Return the (x, y) coordinate for the center point of the cell that contains the specified text.  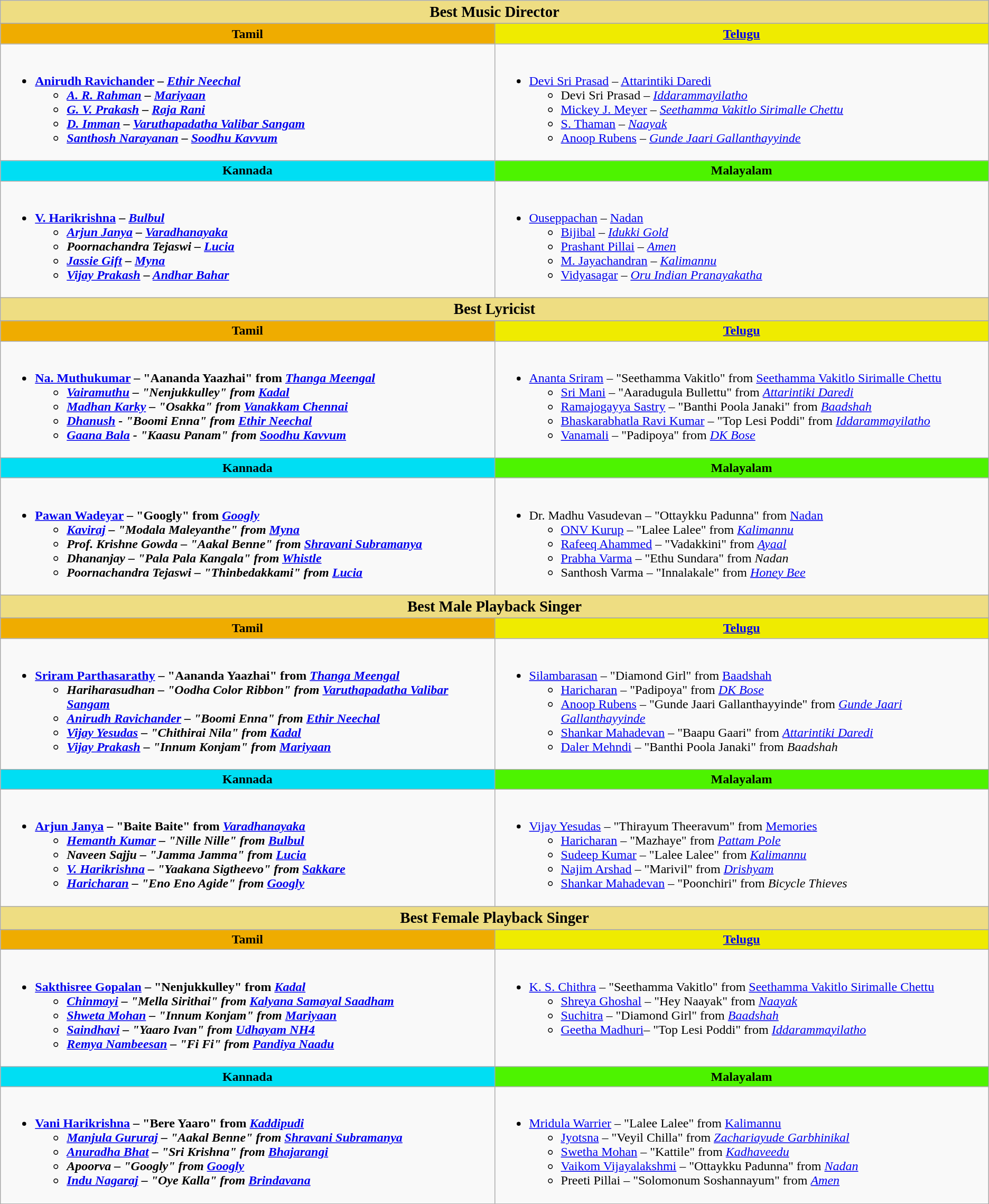
Best Music Director (494, 12)
Best Female Playback Singer (494, 918)
V. Harikrishna – BulbulArjun Janya – VaradhanayakaPoornachandra Tejaswi – LuciaJassie Gift – MynaVijay Prakash – Andhar Bahar (247, 239)
Best Lyricist (494, 309)
Best Male Playback Singer (494, 606)
Ouseppachan – NadanBijibal – Idukki GoldPrashant Pillai – AmenM. Jayachandran – KalimannuVidyasagar – Oru Indian Pranayakatha (742, 239)
